Scan for the cell matching the given text and deliver its [x, y] coordinate at center. 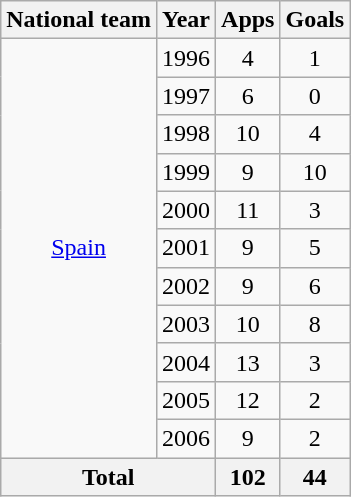
1998 [186, 134]
1 [315, 58]
13 [248, 362]
2005 [186, 400]
Spain [79, 248]
8 [315, 324]
11 [248, 210]
Apps [248, 20]
1997 [186, 96]
National team [79, 20]
2000 [186, 210]
102 [248, 477]
5 [315, 248]
1996 [186, 58]
0 [315, 96]
Year [186, 20]
Goals [315, 20]
Total [108, 477]
2003 [186, 324]
2006 [186, 438]
2004 [186, 362]
1999 [186, 172]
12 [248, 400]
2002 [186, 286]
2001 [186, 248]
44 [315, 477]
